Return the (x, y) coordinate for the center point of the cell that contains the specified text.  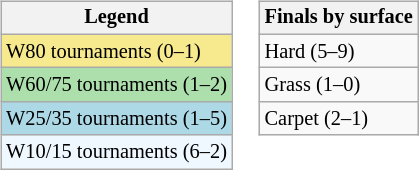
W25/35 tournaments (1–5) (116, 119)
Finals by surface (339, 18)
Grass (1–0) (339, 85)
Legend (116, 18)
W60/75 tournaments (1–2) (116, 85)
W80 tournaments (0–1) (116, 51)
W10/15 tournaments (6–2) (116, 152)
Carpet (2–1) (339, 119)
Hard (5–9) (339, 51)
